Identify which cell holds the provided text, then report its [X, Y] central coordinate. 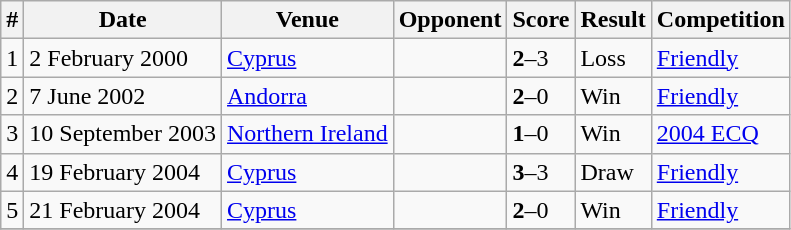
1–0 [541, 134]
2–3 [541, 58]
Loss [613, 58]
Draw [613, 172]
Competition [720, 20]
Score [541, 20]
# [12, 20]
7 June 2002 [123, 96]
Venue [308, 20]
2 [12, 96]
Date [123, 20]
19 February 2004 [123, 172]
Northern Ireland [308, 134]
4 [12, 172]
2 February 2000 [123, 58]
10 September 2003 [123, 134]
3 [12, 134]
5 [12, 210]
2004 ECQ [720, 134]
Andorra [308, 96]
21 February 2004 [123, 210]
3–3 [541, 172]
Result [613, 20]
Opponent [450, 20]
1 [12, 58]
